Scan for the cell matching the given text and deliver its [x, y] coordinate at center. 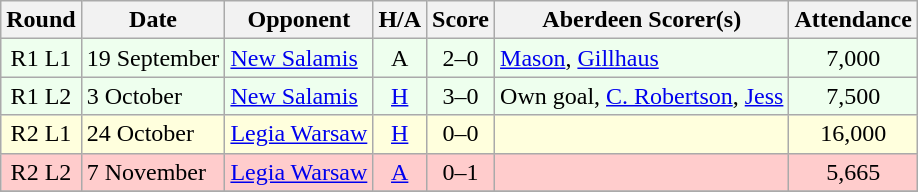
R1 L1 [41, 58]
7,500 [853, 96]
H/A [400, 20]
19 September [153, 58]
Date [153, 20]
7,000 [853, 58]
Round [41, 20]
0–1 [461, 172]
R2 L2 [41, 172]
Opponent [299, 20]
Own goal, C. Robertson, Jess [642, 96]
24 October [153, 134]
0–0 [461, 134]
2–0 [461, 58]
3 October [153, 96]
Attendance [853, 20]
16,000 [853, 134]
R1 L2 [41, 96]
Score [461, 20]
7 November [153, 172]
5,665 [853, 172]
Mason, Gillhaus [642, 58]
R2 L1 [41, 134]
Aberdeen Scorer(s) [642, 20]
3–0 [461, 96]
